Identify which cell holds the provided text, then report its (X, Y) central coordinate. 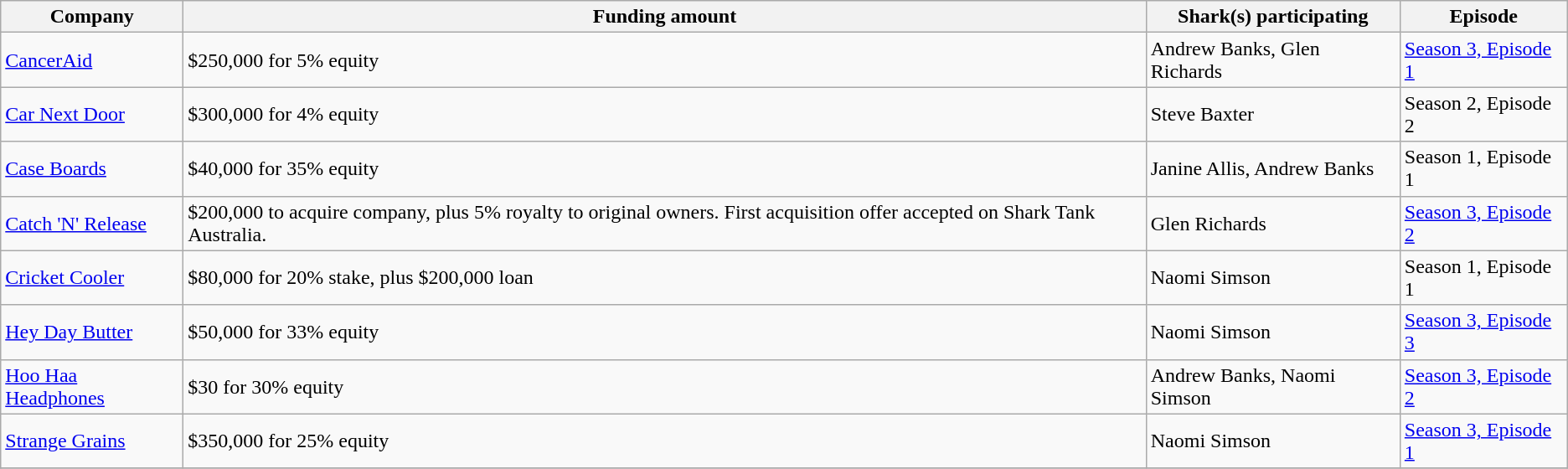
CancerAid (92, 60)
Janine Allis, Andrew Banks (1273, 169)
Episode (1483, 17)
Cricket Cooler (92, 278)
Season 2, Episode 2 (1483, 114)
Funding amount (665, 17)
Andrew Banks, Naomi Simson (1273, 387)
Catch 'N' Release (92, 223)
Company (92, 17)
Hey Day Butter (92, 332)
$200,000 to acquire company, plus 5% royalty to original owners. First acquisition offer accepted on Shark Tank Australia. (665, 223)
$300,000 for 4% equity (665, 114)
Steve Baxter (1273, 114)
Hoo Haa Headphones (92, 387)
$80,000 for 20% stake, plus $200,000 loan (665, 278)
Strange Grains (92, 441)
Andrew Banks, Glen Richards (1273, 60)
$50,000 for 33% equity (665, 332)
Car Next Door (92, 114)
Shark(s) participating (1273, 17)
$250,000 for 5% equity (665, 60)
Case Boards (92, 169)
$350,000 for 25% equity (665, 441)
$40,000 for 35% equity (665, 169)
$30 for 30% equity (665, 387)
Glen Richards (1273, 223)
Season 3, Episode 3 (1483, 332)
